Find where the given text appears and provide that cell's center as (X, Y) coordinate. 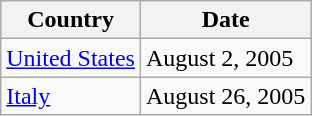
Italy (71, 96)
August 2, 2005 (225, 58)
Date (225, 20)
August 26, 2005 (225, 96)
Country (71, 20)
United States (71, 58)
